Search for the cell housing the specified text and yield its [x, y] center coordinate. 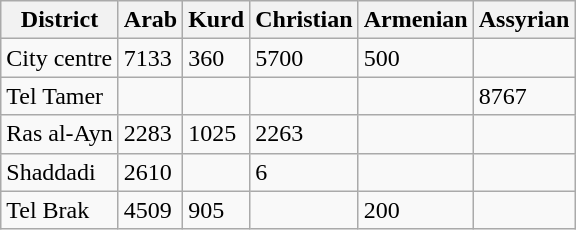
City centre [60, 58]
Tel Brak [60, 210]
Christian [304, 20]
5700 [304, 58]
6 [304, 172]
360 [216, 58]
200 [416, 210]
Armenian [416, 20]
4509 [150, 210]
Arab [150, 20]
Ras al-Ayn [60, 134]
Assyrian [524, 20]
2610 [150, 172]
2263 [304, 134]
2283 [150, 134]
District [60, 20]
7133 [150, 58]
500 [416, 58]
905 [216, 210]
Kurd [216, 20]
8767 [524, 96]
Shaddadi [60, 172]
1025 [216, 134]
Tel Tamer [60, 96]
